Extract the (X, Y) coordinate from the center of the cell holding the provided text.  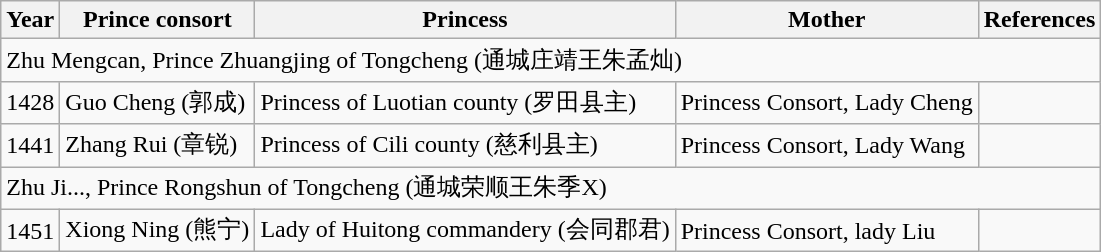
Prince consort (158, 20)
Guo Cheng (郭成) (158, 102)
References (1040, 20)
Zhang Rui (章锐) (158, 146)
Mother (826, 20)
Princess (465, 20)
1451 (30, 230)
Princess Consort, Lady Cheng (826, 102)
1441 (30, 146)
Zhu Ji..., Prince Rongshun of Tongcheng (通城荣顺王朱季X) (551, 188)
Princess of Cili county (慈利县主) (465, 146)
Princess Consort, lady Liu (826, 230)
Princess of Luotian county (罗田县主) (465, 102)
Lady of Huitong commandery (会同郡君) (465, 230)
1428 (30, 102)
Zhu Mengcan, Prince Zhuangjing of Tongcheng (通城庄靖王朱孟灿) (551, 60)
Princess Consort, Lady Wang (826, 146)
Year (30, 20)
Xiong Ning (熊宁) (158, 230)
